Pinpoint the cell where the given text exists, returning its [X, Y] midpoint coordinate. 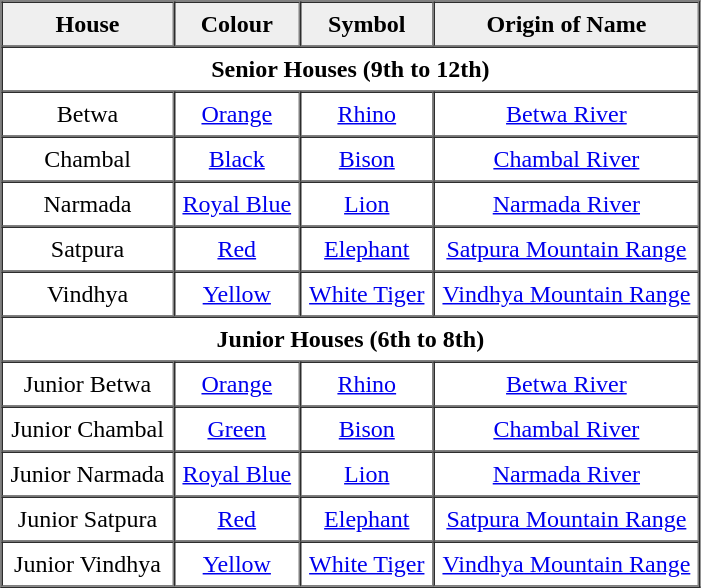
Senior Houses (9th to 12th) [351, 68]
House [88, 24]
Satpura [88, 248]
Junior Betwa [88, 384]
Narmada [88, 204]
Junior Vindhya [88, 564]
Junior Houses (6th to 8th) [351, 338]
Junior Narmada [88, 474]
Origin of Name [566, 24]
Green [236, 428]
Symbol [366, 24]
Colour [236, 24]
Black [236, 158]
Vindhya [88, 294]
Betwa [88, 114]
Junior Satpura [88, 518]
Junior Chambal [88, 428]
Chambal [88, 158]
